From the cell containing the given text, extract its center point as (X, Y) coordinate. 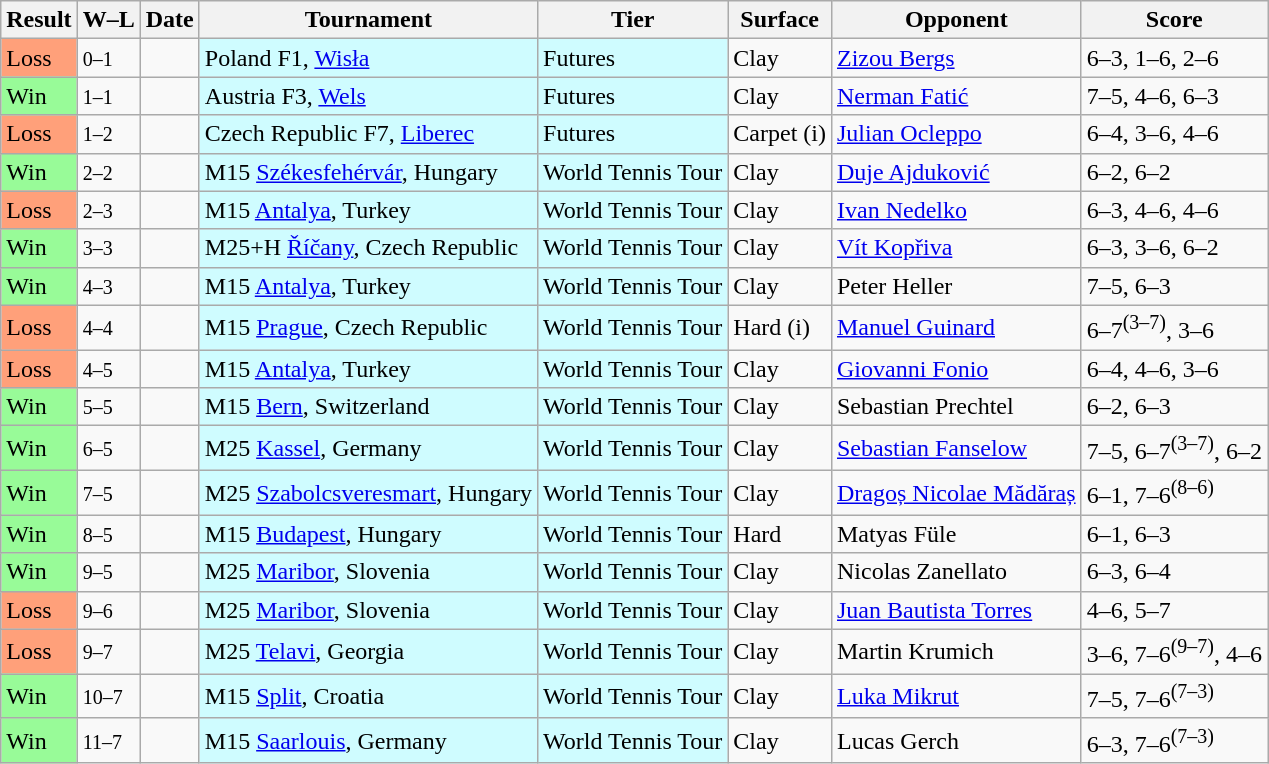
4–3 (108, 286)
Poland F1, Wisła (368, 58)
1–2 (108, 134)
Austria F3, Wels (368, 96)
3–3 (108, 248)
9–5 (108, 572)
M15 Prague, Czech Republic (368, 328)
5–5 (108, 407)
M25 Szabolcsveresmart, Hungary (368, 492)
3–6, 7–6(9–7), 4–6 (1174, 652)
M15 Székesfehérvár, Hungary (368, 172)
Sebastian Prechtel (956, 407)
4–5 (108, 369)
Matyas Füle (956, 534)
Peter Heller (956, 286)
6–3, 3–6, 6–2 (1174, 248)
Date (170, 20)
11–7 (108, 740)
Vít Kopřiva (956, 248)
Nicolas Zanellato (956, 572)
9–7 (108, 652)
M25 Kassel, Germany (368, 448)
1–1 (108, 96)
6–4, 4–6, 3–6 (1174, 369)
Score (1174, 20)
Manuel Guinard (956, 328)
Duje Ajduković (956, 172)
7–5, 6–7(3–7), 6–2 (1174, 448)
Ivan Nedelko (956, 210)
Julian Ocleppo (956, 134)
6–7(3–7), 3–6 (1174, 328)
Dragoș Nicolae Mădăraș (956, 492)
M15 Saarlouis, Germany (368, 740)
Tournament (368, 20)
M15 Budapest, Hungary (368, 534)
Sebastian Fanselow (956, 448)
6–3, 6–4 (1174, 572)
Tier (633, 20)
6–3, 1–6, 2–6 (1174, 58)
M15 Split, Croatia (368, 696)
4–6, 5–7 (1174, 610)
Zizou Bergs (956, 58)
Luka Mikrut (956, 696)
Result (39, 20)
6–1, 6–3 (1174, 534)
7–5 (108, 492)
2–3 (108, 210)
Czech Republic F7, Liberec (368, 134)
6–2, 6–2 (1174, 172)
Surface (780, 20)
2–2 (108, 172)
Nerman Fatić (956, 96)
6–3, 4–6, 4–6 (1174, 210)
M25 Telavi, Georgia (368, 652)
Hard (780, 534)
6–1, 7–6(8–6) (1174, 492)
7–5, 7–6(7–3) (1174, 696)
W–L (108, 20)
M25+H Říčany, Czech Republic (368, 248)
6–2, 6–3 (1174, 407)
6–4, 3–6, 4–6 (1174, 134)
Opponent (956, 20)
Lucas Gerch (956, 740)
8–5 (108, 534)
4–4 (108, 328)
6–5 (108, 448)
Carpet (i) (780, 134)
Martin Krumich (956, 652)
6–3, 7–6(7–3) (1174, 740)
M15 Bern, Switzerland (368, 407)
9–6 (108, 610)
Giovanni Fonio (956, 369)
7–5, 4–6, 6–3 (1174, 96)
7–5, 6–3 (1174, 286)
0–1 (108, 58)
10–7 (108, 696)
Juan Bautista Torres (956, 610)
Hard (i) (780, 328)
